Locate the cell with the specified text and output its (x, y) center coordinate. 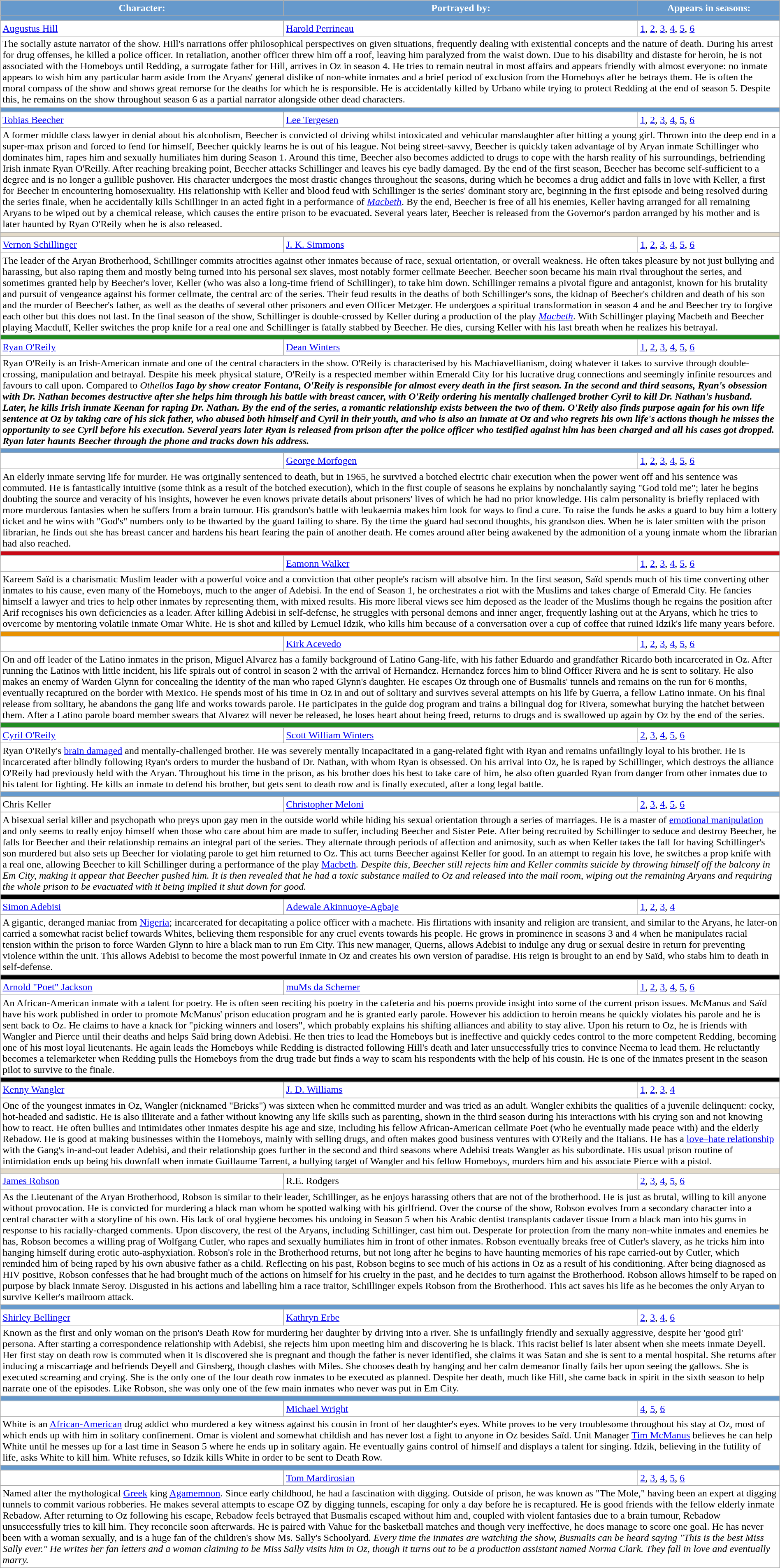
Eamonn Walker (461, 563)
Portrayed by: (461, 8)
Dean Winters (461, 347)
Kenny Wangler (142, 1090)
Ryan O'Reily (142, 347)
R.E. Rodgers (461, 1181)
Arnold "Poet" Jackson (142, 987)
Chris Keller (142, 804)
Harold Perrineau (461, 28)
Simon Adebisi (142, 907)
4, 5, 6 (709, 1409)
muMs da Schemer (461, 987)
Appears in seasons: (709, 8)
Character: (142, 8)
George Morfogen (461, 461)
2, 3, 4, 6 (709, 1317)
Kathryn Erbe (461, 1317)
James Robson (142, 1181)
J. D. Williams (461, 1090)
Augustus Hill (142, 28)
Adewale Akinnuoye-Agbaje (461, 907)
Kirk Acevedo (461, 644)
Lee Tergesen (461, 120)
Scott William Winters (461, 735)
Cyril O'Reily (142, 735)
Vernon Schillinger (142, 244)
Michael Wright (461, 1409)
Shirley Bellinger (142, 1317)
Tom Mardirosian (461, 1478)
Tobias Beecher (142, 120)
J. K. Simmons (461, 244)
Christopher Meloni (461, 804)
